Extract the [x, y] coordinate from the center of the cell holding the provided text.  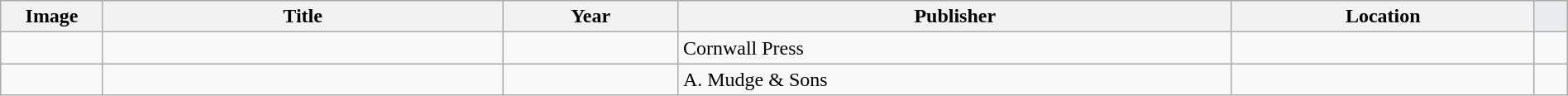
Location [1383, 17]
Cornwall Press [954, 48]
Title [303, 17]
A. Mudge & Sons [954, 79]
Publisher [954, 17]
Image [52, 17]
Year [590, 17]
